Identify which cell holds the provided text, then report its (X, Y) central coordinate. 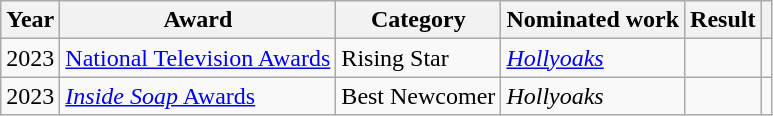
Inside Soap Awards (198, 96)
Award (198, 20)
National Television Awards (198, 58)
Nominated work (593, 20)
Category (418, 20)
Result (723, 20)
Best Newcomer (418, 96)
Year (30, 20)
Rising Star (418, 58)
